Search for the cell housing the specified text and yield its [x, y] center coordinate. 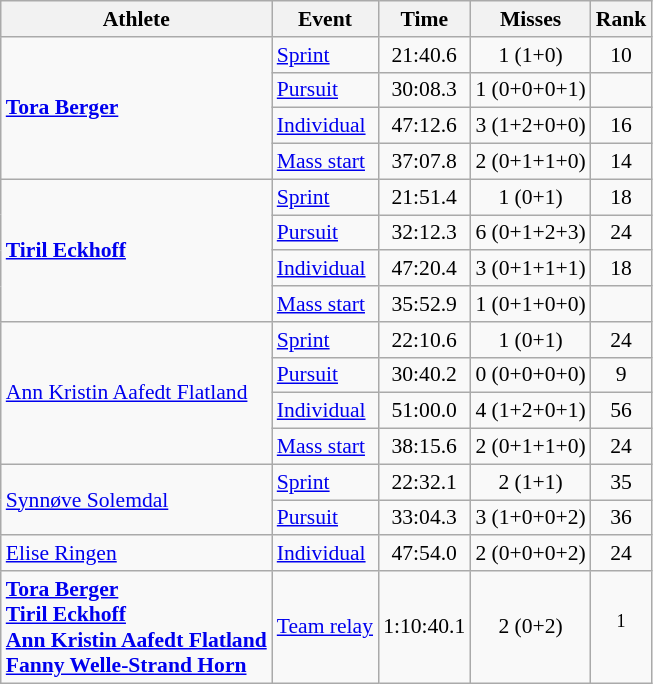
36 [622, 518]
Elise Ringen [136, 554]
30:40.2 [424, 375]
3 (1+2+0+0) [530, 126]
9 [622, 375]
47:54.0 [424, 554]
2 (0+2) [530, 627]
35 [622, 482]
3 (0+1+1+1) [530, 269]
22:32.1 [424, 482]
Athlete [136, 19]
14 [622, 162]
Misses [530, 19]
Tiril Eckhoff [136, 250]
2 (1+1) [530, 482]
38:15.6 [424, 447]
22:10.6 [424, 340]
10 [622, 55]
Time [424, 19]
0 (0+0+0+0) [530, 375]
Ann Kristin Aafedt Flatland [136, 393]
1 (0+0+0+1) [530, 90]
Rank [622, 19]
32:12.3 [424, 233]
21:40.6 [424, 55]
1 (0+1+0+0) [530, 304]
56 [622, 411]
2 (0+0+0+2) [530, 554]
37:07.8 [424, 162]
Team relay [325, 627]
Tora Berger [136, 108]
33:04.3 [424, 518]
Event [325, 19]
21:51.4 [424, 197]
47:20.4 [424, 269]
30:08.3 [424, 90]
1 [622, 627]
6 (0+1+2+3) [530, 233]
1 (1+0) [530, 55]
35:52.9 [424, 304]
3 (1+0+0+2) [530, 518]
Synnøve Solemdal [136, 500]
4 (1+2+0+1) [530, 411]
Tora BergerTiril EckhoffAnn Kristin Aafedt FlatlandFanny Welle-Strand Horn [136, 627]
47:12.6 [424, 126]
1:10:40.1 [424, 627]
16 [622, 126]
51:00.0 [424, 411]
